Locate the cell with the specified text and output its [X, Y] center coordinate. 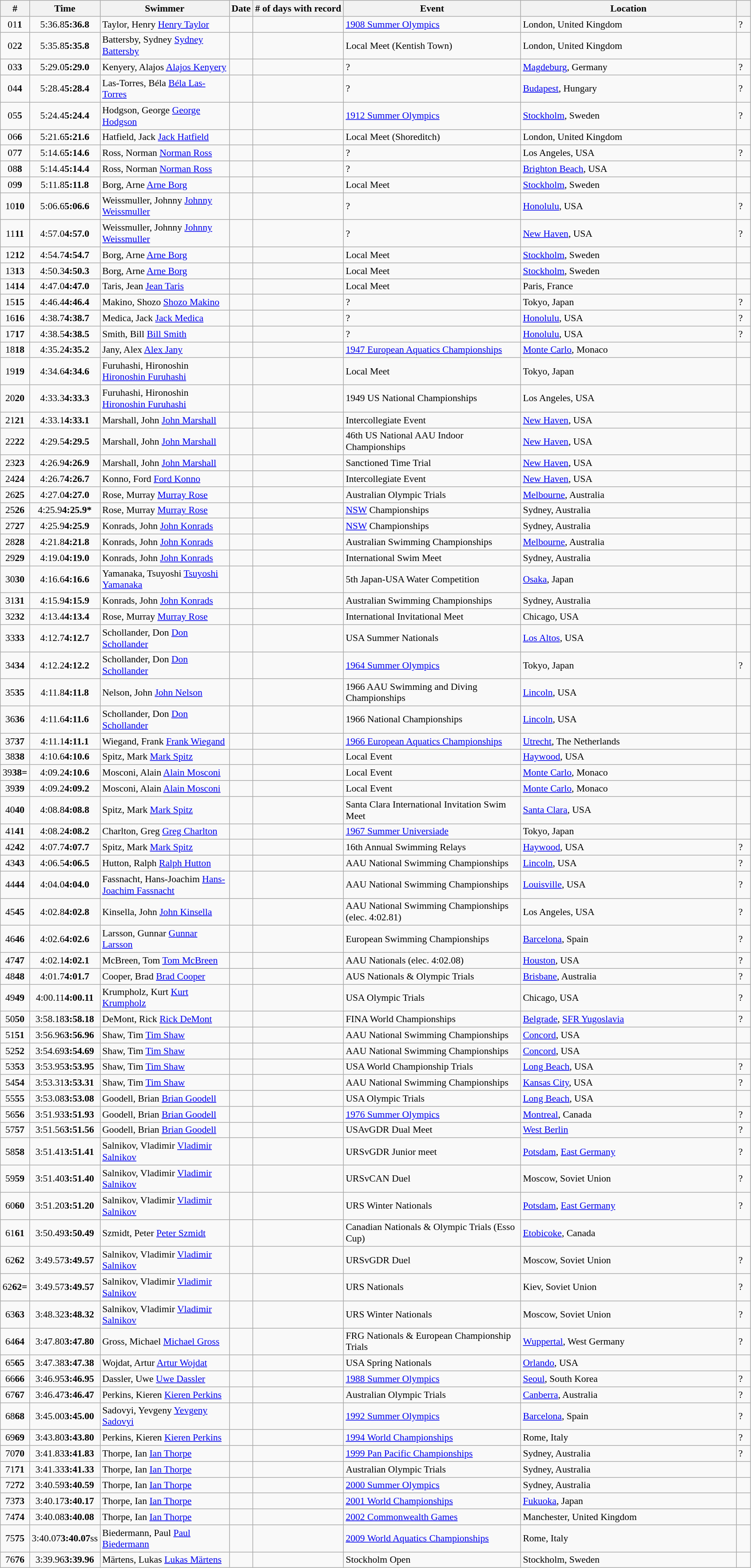
6464 [15, 1341]
Kenyery, Alajos Alajos Kenyery [164, 68]
McBreen, Tom Tom McBreen [164, 961]
Charlton, Greg Greg Charlton [164, 832]
Local Meet (Shoreditch) [432, 137]
077 [15, 153]
2001 World Championships [432, 1501]
066 [15, 137]
3:51.933:51.93 [65, 1114]
Larsson, Gunnar Gunnar Larsson [164, 939]
Makino, Shozo Shozo Makino [164, 302]
4040 [15, 810]
7474 [15, 1517]
Kansas City, USA [628, 1083]
6767 [15, 1395]
1212 [15, 255]
4:12.74:12.7 [65, 638]
2625 [15, 495]
FINA World Championships [432, 1019]
3:51.413:51.41 [65, 1151]
1010 [15, 206]
7373 [15, 1501]
4:08.24:08.2 [65, 832]
Las-Torres, Béla Béla Las-Torres [164, 89]
5:36.85:36.8 [65, 24]
1966 AAU Swimming and Diving Championships [432, 693]
6565 [15, 1363]
USA Spring Nationals [432, 1363]
Gross, Michael Michael Gross [164, 1341]
4:06.54:06.5 [65, 864]
3:43.803:43.80 [65, 1438]
Location [628, 8]
Nelson, John John Nelson [164, 693]
4:26.74:26.7 [65, 479]
4545 [15, 911]
URS Nationals [432, 1287]
Wiegand, Frank Frank Wiegand [164, 741]
4:08.84:08.8 [65, 810]
6666 [15, 1379]
Canadian Nationals & Olympic Trials (Esso Cup) [432, 1233]
4:02.84:02.8 [65, 911]
West Berlin [628, 1130]
Montreal, Canada [628, 1114]
1818 [15, 350]
7171 [15, 1469]
2929 [15, 558]
5050 [15, 1019]
2000 Summer Olympics [432, 1485]
Utrecht, The Netherlands [628, 741]
4:25.94:25.9* [65, 510]
1988 Summer Olympics [432, 1379]
5:06.65:06.6 [65, 206]
4:01.74:01.7 [65, 976]
Manchester, United Kingdom [628, 1517]
3:41.333:41.33 [65, 1469]
FRG Nationals & European Championship Trials [432, 1341]
4:09.24:09.2 [65, 789]
7575 [15, 1539]
5555 [15, 1098]
4:29.54:29.5 [65, 442]
Medica, Jack Jack Medica [164, 318]
2020 [15, 399]
3:46.953:46.95 [65, 1379]
USA World Championship Trials [432, 1067]
1967 Summer Universiade [432, 832]
2222 [15, 442]
3:50.493:50.49 [65, 1233]
3:47.803:47.80 [65, 1341]
AAU Nationals (elec. 4:02.08) [432, 961]
Stockholm Open [432, 1560]
Biedermann, Paul Paul Biedermann [164, 1539]
Time [65, 8]
1414 [15, 287]
1976 Summer Olympics [432, 1114]
3:39.963:39.96 [65, 1560]
4:02.14:02.1 [65, 961]
3737 [15, 741]
4747 [15, 961]
4343 [15, 864]
1949 US National Championships [432, 399]
7676 [15, 1560]
Paris, France [628, 287]
3:40.593:40.59 [65, 1485]
1616 [15, 318]
3434 [15, 665]
Hatfield, Jack Jack Hatfield [164, 137]
4:11.14:11.1 [65, 741]
Osaka, Japan [628, 579]
Swimmer [164, 8]
3:53.953:53.95 [65, 1067]
USAvGDR Dual Meet [432, 1130]
Sanctioned Time Trial [432, 463]
5:24.45:24.4 [65, 115]
Louisville, USA [628, 885]
Wojdat, Artur Artur Wojdat [164, 1363]
Jany, Alex Alex Jany [164, 350]
Magdeburg, Germany [628, 68]
Etobicoke, Canada [628, 1233]
4:10.64:10.6 [65, 757]
3:41.833:41.83 [65, 1454]
3:51.563:51.56 [65, 1130]
3:53.313:53.31 [65, 1083]
Date [241, 8]
Battersby, Sydney Sydney Battersby [164, 45]
5th Japan-USA Water Competition [432, 579]
4:25.94:25.9 [65, 526]
1313 [15, 271]
7272 [15, 1485]
Budapest, Hungary [628, 89]
5:21.65:21.6 [65, 137]
Seoul, South Korea [628, 1379]
088 [15, 169]
3838 [15, 757]
4:57.04:57.0 [65, 234]
Brighton Beach, USA [628, 169]
4:54.74:54.7 [65, 255]
Sadovyi, Yevgeny Yevgeny Sadovyi [164, 1416]
055 [15, 115]
6060 [15, 1206]
Event [432, 8]
3:40.173:40.17 [65, 1501]
AUS Nationals & Olympic Trials [432, 976]
1908 Summer Olympics [432, 24]
2526 [15, 510]
5:35.85:35.8 [65, 45]
# of days with record [298, 8]
Yamanaka, Tsuyoshi Tsuyoshi Yamanaka [164, 579]
Kiev, Soviet Union [628, 1287]
3131 [15, 601]
1919 [15, 371]
3938= [15, 773]
2323 [15, 463]
Kinsella, John John Kinsella [164, 911]
5:28.45:28.4 [65, 89]
3:51.403:51.40 [65, 1179]
6262 [15, 1261]
URSvCAN Duel [432, 1179]
Orlando, USA [628, 1363]
4444 [15, 885]
3030 [15, 579]
4:33.34:33.3 [65, 399]
4:35.24:35.2 [65, 350]
3:53.083:53.08 [65, 1098]
4:16.64:16.6 [65, 579]
2121 [15, 420]
4:12.24:12.2 [65, 665]
4646 [15, 939]
4:00.114:00.11 [65, 998]
4:04.04:04.0 [65, 885]
5252 [15, 1051]
Santa Clara International Invitation Swim Meet [432, 810]
3:47.383:47.38 [65, 1363]
4:21.84:21.8 [65, 542]
4141 [15, 832]
International Swim Meet [432, 558]
Wuppertal, West Germany [628, 1341]
033 [15, 68]
4:38.54:38.5 [65, 334]
4:50.34:50.3 [65, 271]
Taylor, Henry Henry Taylor [164, 24]
099 [15, 185]
4:38.74:38.7 [65, 318]
AAU National Swimming Championships (elec. 4:02.81) [432, 911]
4:47.04:47.0 [65, 287]
044 [15, 89]
USA Summer Nationals [432, 638]
5656 [15, 1114]
Fassnacht, Hans-Joachim Hans-Joachim Fassnacht [164, 885]
5:14.65:14.6 [65, 153]
1966 National Championships [432, 720]
International Invitational Meet [432, 617]
4:02.64:02.6 [65, 939]
5959 [15, 1179]
4:11.84:11.8 [65, 693]
3:51.203:51.20 [65, 1206]
4:11.64:11.6 [65, 720]
Cooper, Brad Brad Cooper [164, 976]
4949 [15, 998]
4848 [15, 976]
3:56.963:56.96 [65, 1035]
2424 [15, 479]
DeMont, Rick Rick DeMont [164, 1019]
3:46.473:46.47 [65, 1395]
2828 [15, 542]
URSvGDR Duel [432, 1261]
Santa Clara, USA [628, 810]
5454 [15, 1083]
Local Meet (Kentish Town) [432, 45]
1111 [15, 234]
4:13.44:13.4 [65, 617]
6969 [15, 1438]
4:09.24:10.6 [65, 773]
Canberra, Australia [628, 1395]
1912 Summer Olympics [432, 115]
5:29.05:29.0 [65, 68]
5151 [15, 1035]
1964 Summer Olympics [432, 665]
Belgrade, SFR Yugoslavia [628, 1019]
4242 [15, 848]
3:40.073:40.07ss [65, 1539]
16th Annual Swimming Relays [432, 848]
Szmidt, Peter Peter Szmidt [164, 1233]
022 [15, 45]
5:11.85:11.8 [65, 185]
4:07.74:07.7 [65, 848]
Taris, Jean Jean Taris [164, 287]
4:19.04:19.0 [65, 558]
URSvGDR Junior meet [432, 1151]
Houston, USA [628, 961]
Dassler, Uwe Uwe Dassler [164, 1379]
3333 [15, 638]
2002 Commonwealth Games [432, 1517]
1966 European Aquatics Championships [432, 741]
7070 [15, 1454]
3535 [15, 693]
4:34.64:34.6 [65, 371]
3939 [15, 789]
1947 European Aquatics Championships [432, 350]
Krumpholz, Kurt Kurt Krumpholz [164, 998]
Hodgson, George George Hodgson [164, 115]
# [15, 8]
European Swimming Championships [432, 939]
1717 [15, 334]
4:27.04:27.0 [65, 495]
Smith, Bill Bill Smith [164, 334]
011 [15, 24]
Hutton, Ralph Ralph Hutton [164, 864]
4:33.14:33.1 [65, 420]
Konno, Ford Ford Konno [164, 479]
6262= [15, 1287]
6868 [15, 1416]
6363 [15, 1315]
3:58.183:58.18 [65, 1019]
Brisbane, Australia [628, 976]
5858 [15, 1151]
3232 [15, 617]
3:45.003:45.00 [65, 1416]
Märtens, Lukas Lukas Märtens [164, 1560]
3636 [15, 720]
4:26.94:26.9 [65, 463]
4:46.44:46.4 [65, 302]
3:54.693:54.69 [65, 1051]
Los Altos, USA [628, 638]
1992 Summer Olympics [432, 1416]
5:14.45:14.4 [65, 169]
2009 World Aquatics Championships [432, 1539]
6161 [15, 1233]
3:48.323:48.32 [65, 1315]
4:15.94:15.9 [65, 601]
5353 [15, 1067]
46th US National AAU Indoor Championships [432, 442]
1515 [15, 302]
1999 Pan Pacific Championships [432, 1454]
5757 [15, 1130]
1994 World Championships [432, 1438]
2727 [15, 526]
Fukuoka, Japan [628, 1501]
3:40.083:40.08 [65, 1517]
